Output the [x, y] coordinate of the center of the cell containing the given text.  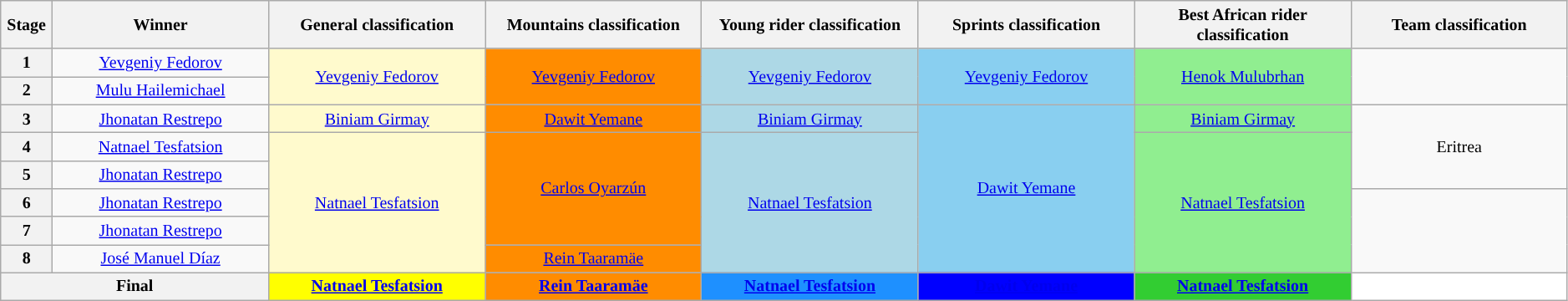
3 [27, 119]
Team classification [1459, 25]
Young rider classification [810, 25]
4 [27, 147]
2 [27, 90]
Mountains classification [593, 25]
General classification [378, 25]
6 [27, 202]
7 [27, 231]
Winner [160, 25]
Mulu Hailemichael [160, 90]
Eritrea [1459, 146]
8 [27, 259]
Henok Mulubrhan [1243, 77]
Stage [27, 25]
José Manuel Díaz [160, 259]
5 [27, 174]
Carlos Oyarzún [593, 189]
Sprints classification [1026, 25]
Final [135, 286]
Best African rider classification [1243, 25]
1 [27, 64]
